Return the (x, y) coordinate for the center point of the cell that contains the specified text.  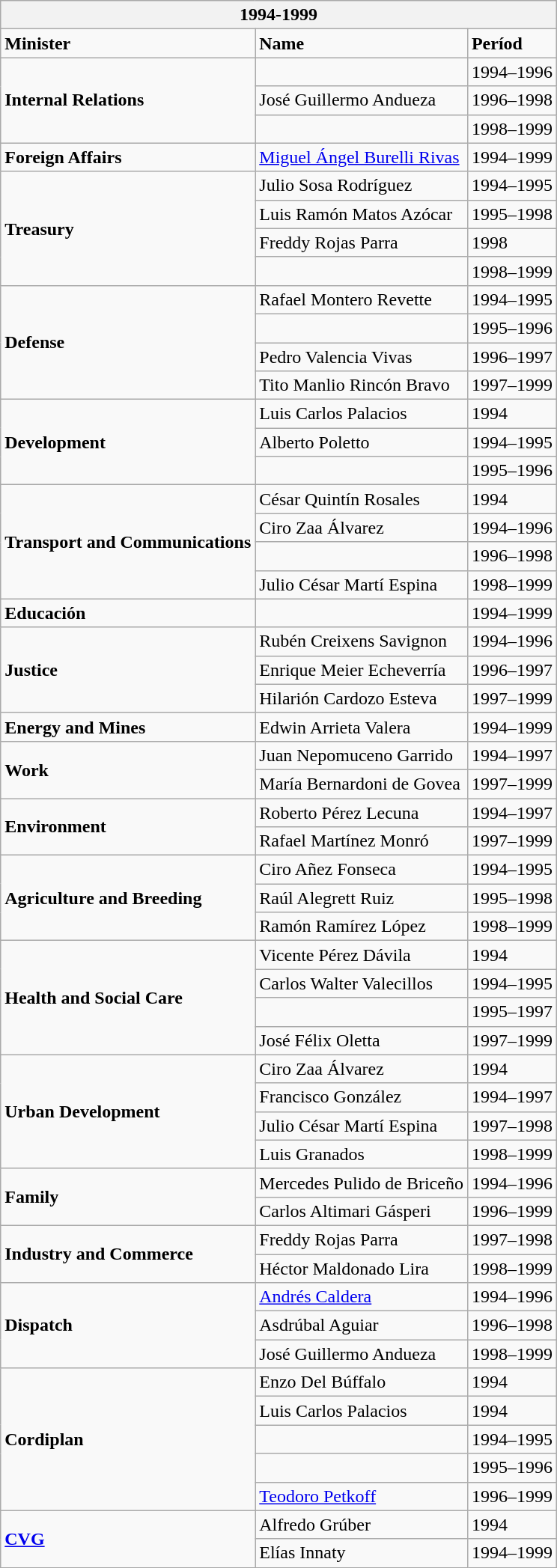
Health and Social Care (128, 998)
Miguel Ángel Burelli Rivas (362, 157)
Treasury (128, 228)
Family (128, 1197)
María Bernardoni de Govea (362, 784)
Elías Innaty (362, 1553)
Transport and Communications (128, 542)
Work (128, 769)
Pedro Valencia Vivas (362, 357)
Internal Relations (128, 100)
1995–1997 (512, 1012)
Alfredo Grúber (362, 1525)
Edwin Arrieta Valera (362, 727)
Industry and Commerce (128, 1254)
Períod (512, 43)
Héctor Maldonado Lira (362, 1269)
Urban Development (128, 1111)
Dispatch (128, 1326)
Alberto Poletto (362, 442)
Environment (128, 826)
Justice (128, 670)
Luis Ramón Matos Azócar (362, 214)
César Quintín Rosales (362, 499)
Andrés Caldera (362, 1297)
CVG (128, 1539)
Asdrúbal Aguiar (362, 1326)
Carlos Walter Valecillos (362, 983)
Raúl Alegrett Ruiz (362, 898)
Minister (128, 43)
Enzo Del Búffalo (362, 1382)
Vicente Pérez Dávila (362, 955)
Carlos Altimari Gásperi (362, 1211)
Enrique Meier Echeverría (362, 670)
Development (128, 442)
Luis Granados (362, 1154)
Foreign Affairs (128, 157)
Rafael Montero Revette (362, 299)
Tito Manlio Rincón Bravo (362, 385)
Rafael Martínez Monró (362, 841)
Francisco González (362, 1097)
1998 (512, 242)
Roberto Pérez Lecuna (362, 812)
1994-1999 (278, 15)
Cordiplan (128, 1439)
Ramón Ramírez López (362, 927)
Julio Sosa Rodríguez (362, 186)
Ciro Añez Fonseca (362, 870)
Teodoro Petkoff (362, 1496)
Rubén Creixens Savignon (362, 641)
Mercedes Pulido de Briceño (362, 1183)
Energy and Mines (128, 727)
Hilarión Cardozo Esteva (362, 698)
José Félix Oletta (362, 1040)
Name (362, 43)
Defense (128, 342)
Educación (128, 613)
Juan Nepomuceno Garrido (362, 755)
Agriculture and Breeding (128, 898)
